Search for the cell housing the specified text and yield its (X, Y) center coordinate. 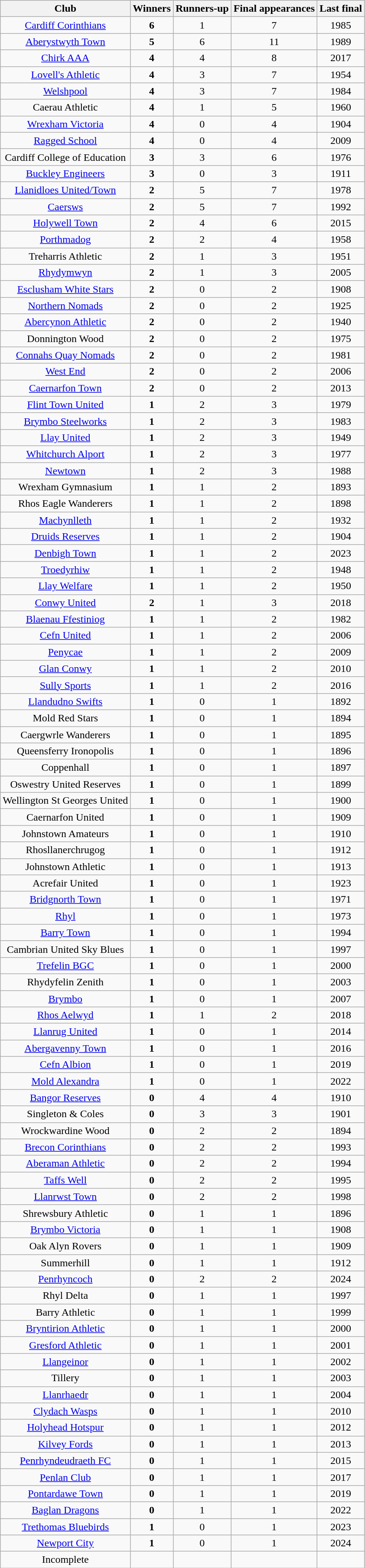
Penlan Club (65, 1477)
Club (65, 9)
Donnington Wood (65, 339)
Llanidloes United/Town (65, 190)
Denbigh Town (65, 553)
Cardiff Corinthians (65, 25)
Summerhill (65, 1263)
Brecon Corinthians (65, 1147)
Brymbo Steelworks (65, 421)
2004 (341, 1395)
Flint Town United (65, 404)
West End (65, 372)
Blaenau Ffestiniog (65, 619)
Oswestry United Reserves (65, 784)
Barry Athletic (65, 1312)
Buckley Engineers (65, 173)
1989 (341, 42)
Gresford Athletic (65, 1345)
Kilvey Fords (65, 1444)
1901 (341, 1114)
Conwy United (65, 603)
1949 (341, 437)
1995 (341, 1180)
1893 (341, 487)
Bryntirion Athletic (65, 1329)
Newport City (65, 1543)
Llanrug United (65, 1032)
Cambrian United Sky Blues (65, 949)
1954 (341, 75)
Penycae (65, 652)
Johnstown Amateurs (65, 834)
1895 (341, 735)
Shrewsbury Athletic (65, 1213)
Caerau Athletic (65, 108)
1892 (341, 701)
Porthmadog (65, 240)
2014 (341, 1032)
1973 (341, 916)
Wrexham Gymnasium (65, 487)
Runners-up (202, 9)
1978 (341, 190)
1940 (341, 322)
Rhydyfelin Zenith (65, 982)
1950 (341, 586)
Connahs Quay Nomads (65, 355)
1981 (341, 355)
Whitchurch Alport (65, 454)
Baglan Dragons (65, 1510)
1985 (341, 25)
1982 (341, 619)
2012 (341, 1428)
Coppenhall (65, 768)
1958 (341, 240)
Queensferry Ironopolis (65, 751)
Winners (152, 9)
Sully Sports (65, 685)
Tillery (65, 1378)
Abergavenny Town (65, 1048)
Holyhead Hotspur (65, 1428)
1975 (341, 339)
Rhyl Delta (65, 1296)
1913 (341, 867)
2005 (341, 273)
Clydach Wasps (65, 1411)
1897 (341, 768)
Trethomas Bluebirds (65, 1526)
Brymbo (65, 998)
1992 (341, 207)
Rhosllanerchrugog (65, 850)
Last final (341, 9)
1979 (341, 404)
Troedyrhiw (65, 570)
1983 (341, 421)
Holywell Town (65, 223)
Singleton & Coles (65, 1114)
Penrhyncoch (65, 1279)
Final appearances (274, 9)
Caergwrle Wanderers (65, 735)
Ragged School (65, 140)
2001 (341, 1345)
Rhos Aelwyd (65, 1015)
Pontardawe Town (65, 1493)
1976 (341, 157)
Penrhyndeudraeth FC (65, 1460)
1988 (341, 470)
1899 (341, 784)
1951 (341, 256)
Aberaman Athletic (65, 1164)
Bridgnorth Town (65, 900)
1923 (341, 883)
Cefn United (65, 636)
1999 (341, 1312)
1925 (341, 306)
Lovell's Athletic (65, 75)
Johnstown Athletic (65, 867)
Cardiff College of Education (65, 157)
Machynlleth (65, 520)
Llanrhaedr (65, 1395)
1900 (341, 801)
Wellington St Georges United (65, 801)
Druids Reserves (65, 537)
1993 (341, 1147)
Cefn Albion (65, 1065)
Abercynon Athletic (65, 322)
2007 (341, 998)
Taffs Well (65, 1180)
Esclusham White Stars (65, 289)
Welshpool (65, 91)
1898 (341, 504)
Rhos Eagle Wanderers (65, 504)
Wrexham Victoria (65, 124)
11 (274, 42)
Wrockwardine Wood (65, 1131)
Treharris Athletic (65, 256)
8 (274, 58)
1977 (341, 454)
Mold Red Stars (65, 718)
Llay United (65, 437)
Acrefair United (65, 883)
Bangor Reserves (65, 1098)
Llandudno Swifts (65, 701)
Brymbo Victoria (65, 1229)
Chirk AAA (65, 58)
Rhyl (65, 916)
Aberystwyth Town (65, 42)
1984 (341, 91)
Oak Alyn Rovers (65, 1246)
Mold Alexandra (65, 1081)
Trefelin BGC (65, 965)
Barry Town (65, 932)
1948 (341, 570)
1911 (341, 173)
Llay Welfare (65, 586)
Rhydymwyn (65, 273)
Northern Nomads (65, 306)
Llanrwst Town (65, 1196)
Caernarfon Town (65, 388)
Caersws (65, 207)
Newtown (65, 470)
1932 (341, 520)
Llangeinor (65, 1362)
1960 (341, 108)
Caernarfon United (65, 817)
Glan Conwy (65, 668)
1971 (341, 900)
2002 (341, 1362)
Incomplete (65, 1560)
1998 (341, 1196)
